Output the (X, Y) coordinate of the center of the cell containing the given text.  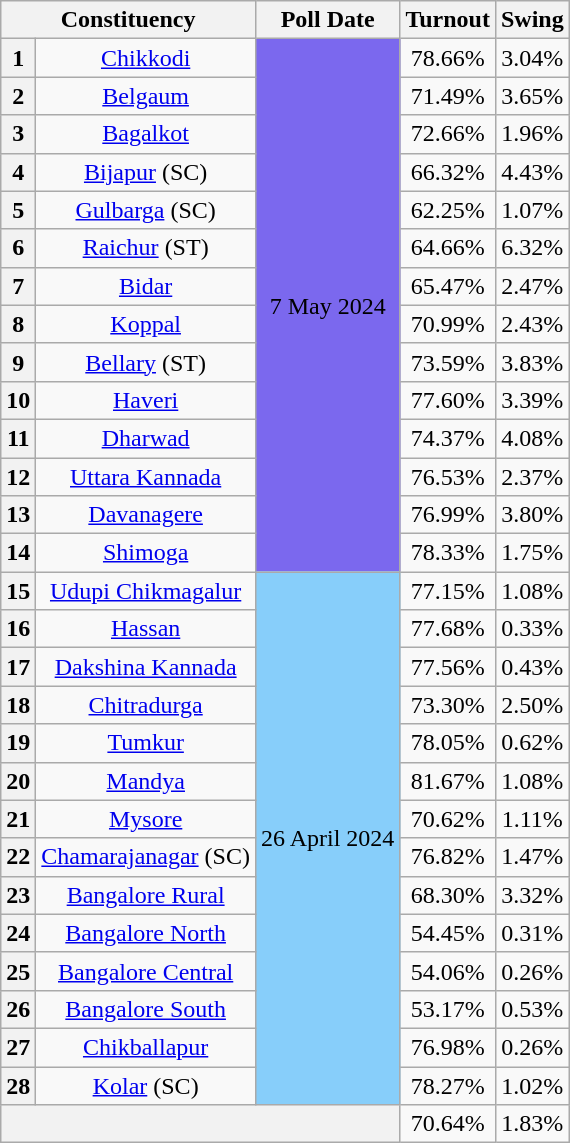
62.25% (448, 210)
78.66% (448, 58)
Chitradurga (146, 705)
71.49% (448, 96)
66.32% (448, 172)
25 (18, 971)
Hassan (146, 629)
6 (18, 248)
Chikkodi (146, 58)
81.67% (448, 781)
Bidar (146, 286)
Raichur (ST) (146, 248)
12 (18, 477)
Bangalore Rural (146, 895)
14 (18, 553)
1.02% (532, 1085)
22 (18, 857)
Mysore (146, 819)
21 (18, 819)
1.96% (532, 134)
1.83% (532, 1124)
3.65% (532, 96)
Bangalore North (146, 933)
77.15% (448, 591)
13 (18, 515)
Uttara Kannada (146, 477)
7 May 2024 (327, 306)
Bangalore Central (146, 971)
26 (18, 1009)
Bellary (ST) (146, 362)
70.62% (448, 819)
Dakshina Kannada (146, 667)
2.50% (532, 705)
19 (18, 743)
76.82% (448, 857)
3.83% (532, 362)
70.64% (448, 1124)
6.32% (532, 248)
Chikballapur (146, 1047)
1.75% (532, 553)
Haveri (146, 400)
77.68% (448, 629)
16 (18, 629)
74.37% (448, 438)
54.06% (448, 971)
Poll Date (327, 20)
0.53% (532, 1009)
54.45% (448, 933)
76.98% (448, 1047)
72.66% (448, 134)
0.62% (532, 743)
17 (18, 667)
4 (18, 172)
70.99% (448, 324)
Shimoga (146, 553)
15 (18, 591)
8 (18, 324)
3.39% (532, 400)
9 (18, 362)
Tumkur (146, 743)
1.47% (532, 857)
68.30% (448, 895)
76.53% (448, 477)
Koppal (146, 324)
2.43% (532, 324)
Davanagere (146, 515)
2.47% (532, 286)
1.11% (532, 819)
5 (18, 210)
11 (18, 438)
1.07% (532, 210)
65.47% (448, 286)
28 (18, 1085)
3.04% (532, 58)
64.66% (448, 248)
3.32% (532, 895)
10 (18, 400)
4.43% (532, 172)
24 (18, 933)
76.99% (448, 515)
2.37% (532, 477)
0.33% (532, 629)
77.56% (448, 667)
78.27% (448, 1085)
53.17% (448, 1009)
Kolar (SC) (146, 1085)
0.31% (532, 933)
Mandya (146, 781)
18 (18, 705)
Udupi Chikmagalur (146, 591)
27 (18, 1047)
Chamarajanagar (SC) (146, 857)
Bijapur (SC) (146, 172)
78.33% (448, 553)
7 (18, 286)
Bagalkot (146, 134)
73.59% (448, 362)
73.30% (448, 705)
0.43% (532, 667)
26 April 2024 (327, 838)
Bangalore South (146, 1009)
77.60% (448, 400)
2 (18, 96)
20 (18, 781)
3 (18, 134)
Dharwad (146, 438)
78.05% (448, 743)
Gulbarga (SC) (146, 210)
23 (18, 895)
Turnout (448, 20)
Belgaum (146, 96)
4.08% (532, 438)
3.80% (532, 515)
1 (18, 58)
Swing (532, 20)
Constituency (128, 20)
